Scan for the cell matching the given text and deliver its (X, Y) coordinate at center. 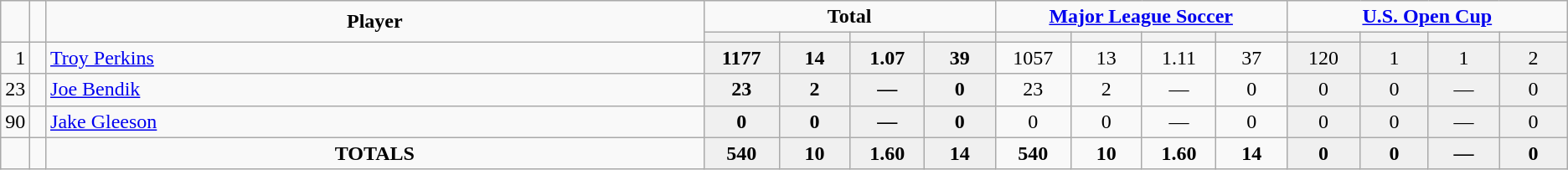
1177 (741, 58)
90 (15, 121)
Total (849, 17)
1057 (1033, 58)
120 (1323, 58)
Major League Soccer (1141, 17)
TOTALS (375, 153)
39 (960, 58)
Player (375, 22)
37 (1251, 58)
Joe Bendik (375, 90)
Jake Gleeson (375, 121)
1.11 (1179, 58)
Troy Perkins (375, 58)
U.S. Open Cup (1427, 17)
13 (1106, 58)
1.07 (888, 58)
